From the cell containing the given text, extract its center point as (X, Y) coordinate. 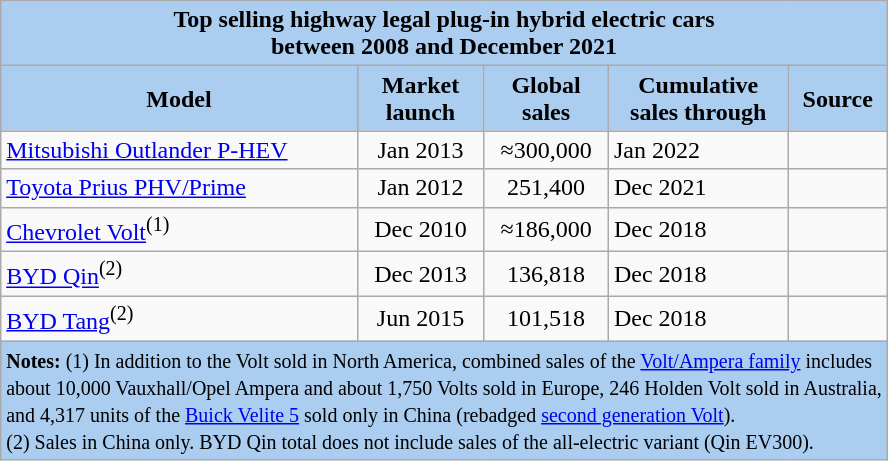
Top selling highway legal plug-in hybrid electric cars between 2008 and December 2021 (444, 34)
Cumulativesales through (698, 98)
Marketlaunch (420, 98)
Toyota Prius PHV/Prime (180, 188)
251,400 (546, 188)
≈186,000 (546, 230)
Dec 2013 (420, 274)
Global sales (546, 98)
BYD Tang(2) (180, 318)
136,818 (546, 274)
BYD Qin(2) (180, 274)
Jan 2013 (420, 150)
Jun 2015 (420, 318)
Mitsubishi Outlander P-HEV (180, 150)
101,518 (546, 318)
Jan 2012 (420, 188)
Model (180, 98)
Jan 2022 (698, 150)
Source (838, 98)
Dec 2010 (420, 230)
Dec 2021 (698, 188)
≈300,000 (546, 150)
Chevrolet Volt(1) (180, 230)
